Find where the given text appears and provide that cell's center as (x, y) coordinate. 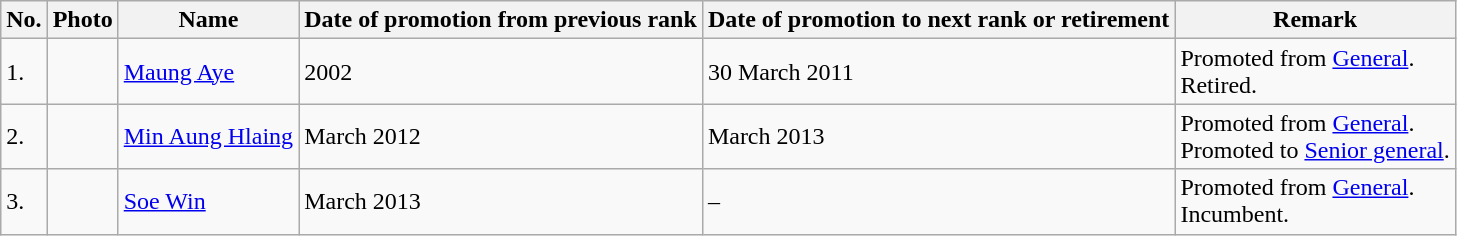
30 March 2011 (938, 72)
– (938, 202)
1. (24, 72)
Promoted from General. Promoted to Senior general. (1315, 136)
Soe Win (208, 202)
Remark (1315, 20)
No. (24, 20)
3. (24, 202)
2002 (501, 72)
2. (24, 136)
Maung Aye (208, 72)
Photo (82, 20)
Promoted from General. Retired. (1315, 72)
March 2012 (501, 136)
Min Aung Hlaing (208, 136)
Date of promotion to next rank or retirement (938, 20)
Date of promotion from previous rank (501, 20)
Name (208, 20)
Promoted from General. Incumbent. (1315, 202)
